Return (x, y) of the center of cell containing provided text 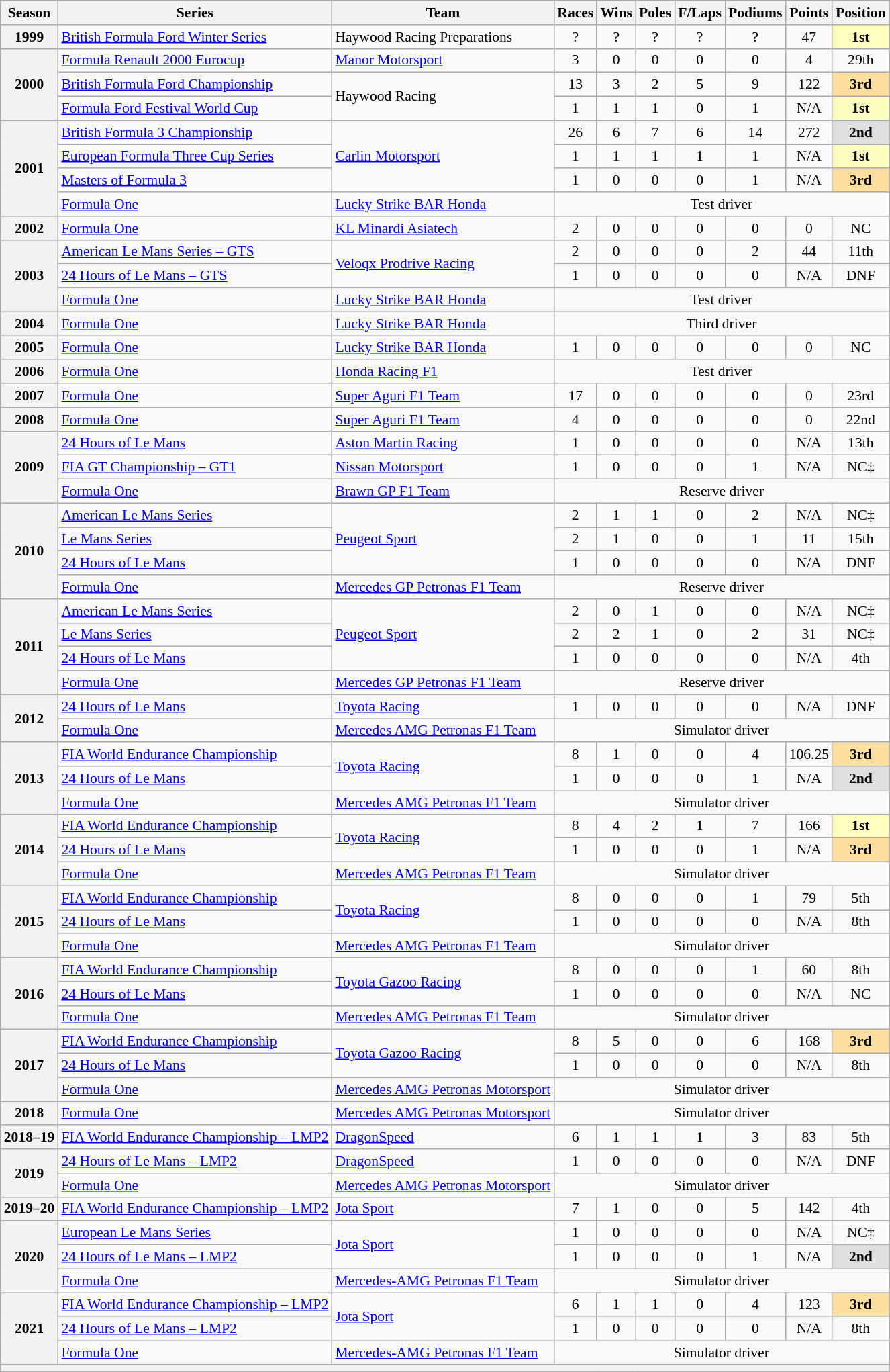
Brawn GP F1 Team (443, 492)
Haywood Racing (443, 97)
Team (443, 13)
2019 (30, 1173)
142 (809, 1209)
2005 (30, 348)
2018 (30, 1113)
9 (756, 85)
24 Hours of Le Mans – GTS (195, 276)
122 (809, 85)
2004 (30, 324)
British Formula 3 Championship (195, 132)
2018–19 (30, 1138)
272 (809, 132)
17 (575, 396)
Formula Renault 2000 Eurocup (195, 60)
29th (860, 60)
2011 (30, 647)
13 (575, 85)
Haywood Racing Preparations (443, 37)
31 (809, 635)
F/Laps (699, 13)
2016 (30, 994)
European Formula Three Cup Series (195, 156)
Third driver (721, 324)
2002 (30, 228)
14 (756, 132)
123 (809, 1305)
2021 (30, 1328)
Manor Motorsport (443, 60)
2012 (30, 719)
2015 (30, 921)
11 (809, 539)
22nd (860, 420)
23rd (860, 396)
2003 (30, 275)
2001 (30, 168)
Position (860, 13)
60 (809, 970)
2013 (30, 779)
26 (575, 132)
Season (30, 13)
Races (575, 13)
2020 (30, 1257)
47 (809, 37)
44 (809, 252)
Podiums (756, 13)
2014 (30, 850)
2017 (30, 1065)
11th (860, 252)
166 (809, 826)
Formula Ford Festival World Cup (195, 109)
2009 (30, 467)
KL Minardi Asiatech (443, 228)
2019–20 (30, 1209)
Masters of Formula 3 (195, 181)
British Formula Ford Championship (195, 85)
Nissan Motorsport (443, 467)
European Le Mans Series (195, 1233)
Wins (616, 13)
2007 (30, 396)
2006 (30, 372)
168 (809, 1042)
15th (860, 539)
FIA GT Championship – GT1 (195, 467)
Series (195, 13)
Points (809, 13)
83 (809, 1138)
2008 (30, 420)
Veloqx Prodrive Racing (443, 263)
British Formula Ford Winter Series (195, 37)
2000 (30, 85)
79 (809, 898)
13th (860, 443)
106.25 (809, 755)
Poles (655, 13)
American Le Mans Series – GTS (195, 252)
Honda Racing F1 (443, 372)
1999 (30, 37)
2010 (30, 551)
Carlin Motorsport (443, 156)
Aston Martin Racing (443, 443)
